Capture the cell that displays the provided text and extract its [X, Y] central coordinate. 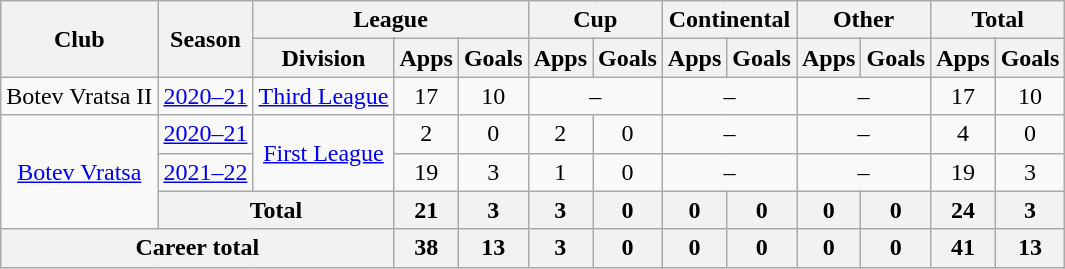
Botev Vratsa II [80, 96]
38 [426, 248]
1 [560, 172]
League [390, 20]
Season [206, 39]
Cup [595, 20]
2021–22 [206, 172]
24 [963, 210]
Career total [198, 248]
First League [324, 153]
Club [80, 39]
Other [863, 20]
4 [963, 134]
Division [324, 58]
41 [963, 248]
Third League [324, 96]
21 [426, 210]
Continental [729, 20]
Botev Vratsa [80, 172]
